Identify which cell holds the provided text, then report its [x, y] central coordinate. 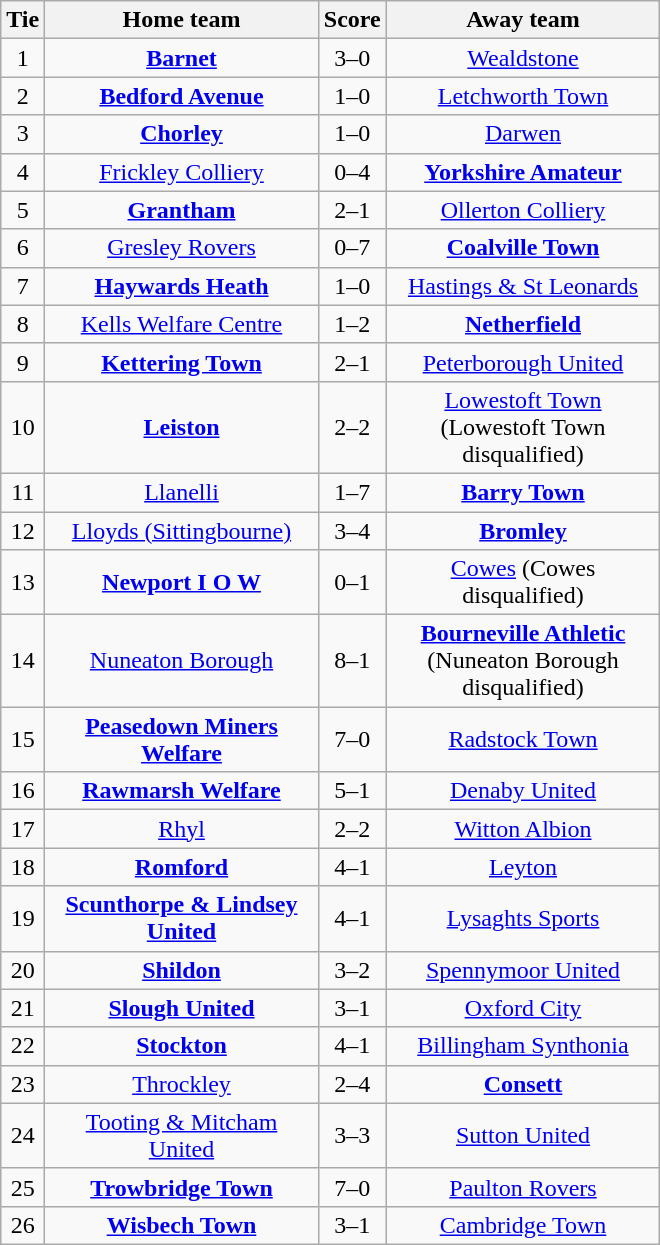
Kells Welfare Centre [182, 324]
Lowestoft Town (Lowestoft Town disqualified) [523, 427]
3–0 [352, 58]
Nuneaton Borough [182, 661]
Yorkshire Amateur [523, 172]
0–4 [352, 172]
26 [23, 1225]
Billingham Synthonia [523, 1046]
21 [23, 1008]
Denaby United [523, 791]
5–1 [352, 791]
Shildon [182, 970]
Wealdstone [523, 58]
Haywards Heath [182, 286]
Darwen [523, 134]
Bromley [523, 531]
20 [23, 970]
Llanelli [182, 492]
Romford [182, 867]
Scunthorpe & Lindsey United [182, 918]
17 [23, 829]
Bedford Avenue [182, 96]
5 [23, 210]
Spennymoor United [523, 970]
12 [23, 531]
11 [23, 492]
Rhyl [182, 829]
Score [352, 20]
2–4 [352, 1084]
Leyton [523, 867]
Netherfield [523, 324]
1–2 [352, 324]
Throckley [182, 1084]
15 [23, 740]
Hastings & St Leonards [523, 286]
Oxford City [523, 1008]
Stockton [182, 1046]
Barnet [182, 58]
Gresley Rovers [182, 248]
23 [23, 1084]
Lloyds (Sittingbourne) [182, 531]
7 [23, 286]
6 [23, 248]
Leiston [182, 427]
Peterborough United [523, 362]
Coalville Town [523, 248]
Consett [523, 1084]
8–1 [352, 661]
Lysaghts Sports [523, 918]
Frickley Colliery [182, 172]
Peasedown Miners Welfare [182, 740]
Barry Town [523, 492]
Chorley [182, 134]
4 [23, 172]
2 [23, 96]
Radstock Town [523, 740]
Letchworth Town [523, 96]
1 [23, 58]
0–7 [352, 248]
24 [23, 1136]
Bourneville Athletic (Nuneaton Borough disqualified) [523, 661]
Newport I O W [182, 582]
Away team [523, 20]
13 [23, 582]
18 [23, 867]
9 [23, 362]
Trowbridge Town [182, 1187]
Wisbech Town [182, 1225]
Tie [23, 20]
14 [23, 661]
25 [23, 1187]
22 [23, 1046]
Cowes (Cowes disqualified) [523, 582]
0–1 [352, 582]
Kettering Town [182, 362]
3–4 [352, 531]
16 [23, 791]
Witton Albion [523, 829]
Rawmarsh Welfare [182, 791]
1–7 [352, 492]
Paulton Rovers [523, 1187]
Sutton United [523, 1136]
3 [23, 134]
Home team [182, 20]
Cambridge Town [523, 1225]
8 [23, 324]
3–2 [352, 970]
19 [23, 918]
3–3 [352, 1136]
Tooting & Mitcham United [182, 1136]
Grantham [182, 210]
Ollerton Colliery [523, 210]
Slough United [182, 1008]
10 [23, 427]
